Provide the [X, Y] coordinate of the cell's center where the given text is located.  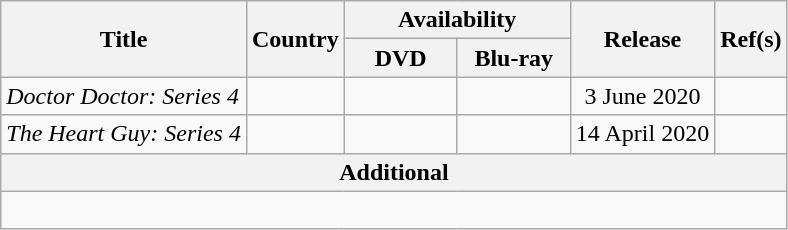
3 June 2020 [642, 96]
Availability [457, 20]
Doctor Doctor: Series 4 [124, 96]
Title [124, 39]
DVD [400, 58]
Additional [394, 172]
Ref(s) [751, 39]
Release [642, 39]
Blu-ray [514, 58]
Country [295, 39]
14 April 2020 [642, 134]
The Heart Guy: Series 4 [124, 134]
